Scan for the cell matching the given text and deliver its [X, Y] coordinate at center. 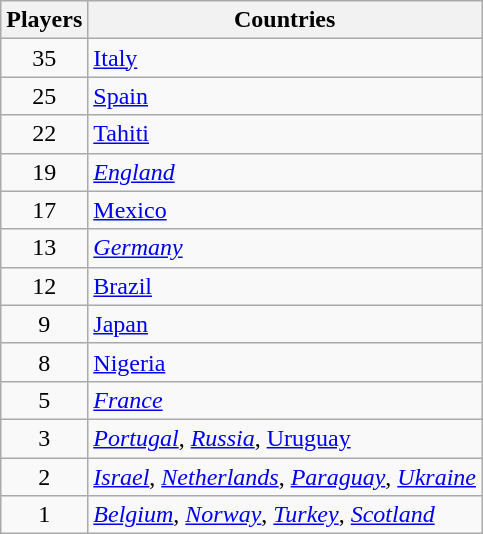
Portugal, Russia, Uruguay [285, 438]
Italy [285, 58]
13 [44, 248]
Tahiti [285, 134]
12 [44, 286]
35 [44, 58]
Mexico [285, 210]
Israel, Netherlands, Paraguay, Ukraine [285, 477]
9 [44, 324]
3 [44, 438]
5 [44, 400]
2 [44, 477]
25 [44, 96]
8 [44, 362]
Players [44, 20]
19 [44, 172]
Japan [285, 324]
1 [44, 515]
Spain [285, 96]
Brazil [285, 286]
Nigeria [285, 362]
22 [44, 134]
Countries [285, 20]
France [285, 400]
Belgium, Norway, Turkey, Scotland [285, 515]
Germany [285, 248]
17 [44, 210]
England [285, 172]
